Return (x, y) of the center of cell containing provided text 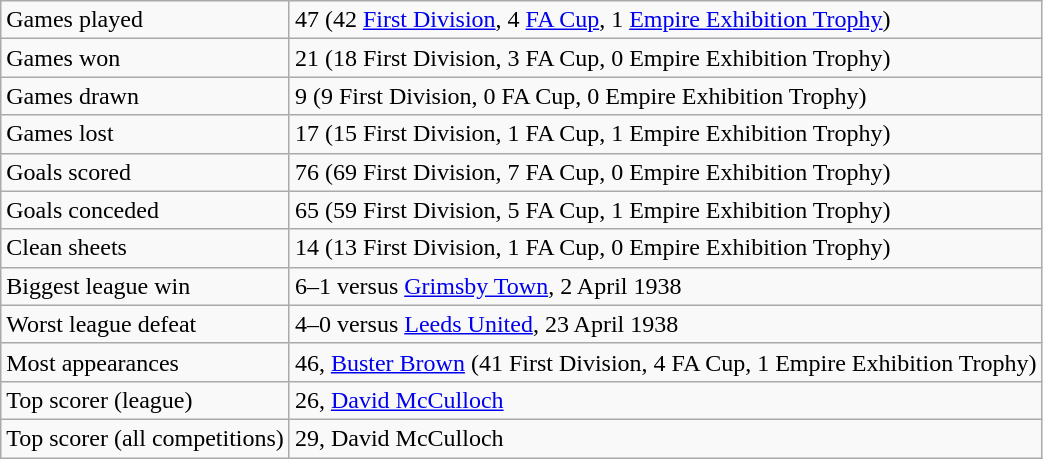
Most appearances (146, 362)
76 (69 First Division, 7 FA Cup, 0 Empire Exhibition Trophy) (666, 172)
Games drawn (146, 96)
Goals conceded (146, 210)
47 (42 First Division, 4 FA Cup, 1 Empire Exhibition Trophy) (666, 20)
29, David McCulloch (666, 438)
Worst league defeat (146, 324)
Biggest league win (146, 286)
Goals scored (146, 172)
21 (18 First Division, 3 FA Cup, 0 Empire Exhibition Trophy) (666, 58)
4–0 versus Leeds United, 23 April 1938 (666, 324)
65 (59 First Division, 5 FA Cup, 1 Empire Exhibition Trophy) (666, 210)
26, David McCulloch (666, 400)
Top scorer (league) (146, 400)
Games lost (146, 134)
6–1 versus Grimsby Town, 2 April 1938 (666, 286)
46, Buster Brown (41 First Division, 4 FA Cup, 1 Empire Exhibition Trophy) (666, 362)
Top scorer (all competitions) (146, 438)
Clean sheets (146, 248)
9 (9 First Division, 0 FA Cup, 0 Empire Exhibition Trophy) (666, 96)
14 (13 First Division, 1 FA Cup, 0 Empire Exhibition Trophy) (666, 248)
Games played (146, 20)
Games won (146, 58)
17 (15 First Division, 1 FA Cup, 1 Empire Exhibition Trophy) (666, 134)
